Determine the [X, Y] coordinate at the center of the cell enclosing the given text.  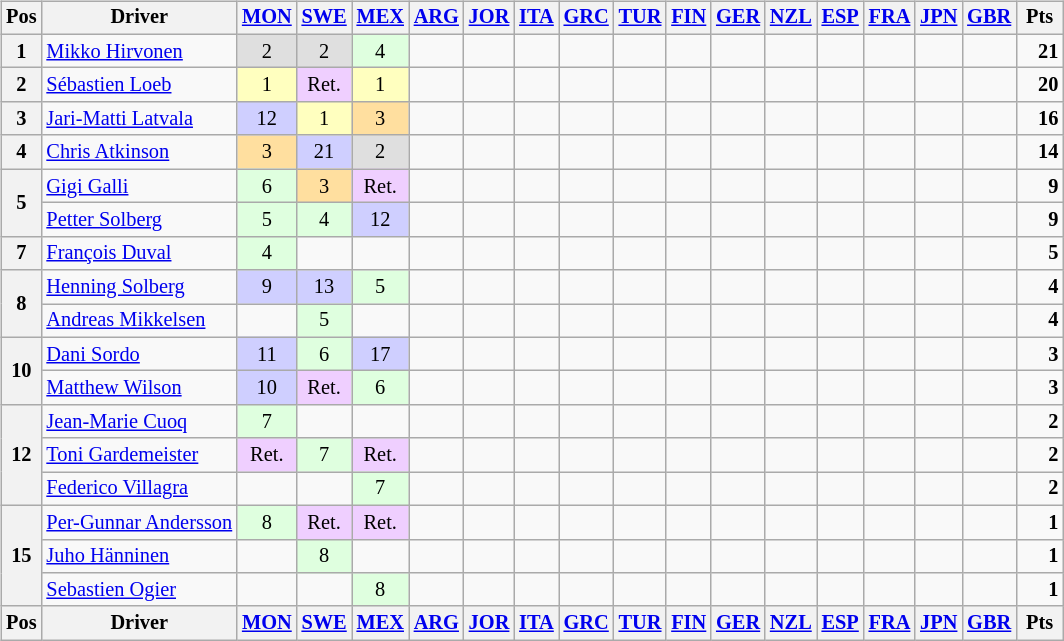
Jari-Matti Latvala [139, 119]
Petter Solberg [139, 220]
11 [267, 354]
Jean-Marie Cuoq [139, 422]
Toni Gardemeister [139, 455]
Chris Atkinson [139, 152]
Matthew Wilson [139, 388]
Andreas Mikkelsen [139, 321]
Henning Solberg [139, 287]
17 [380, 354]
13 [324, 287]
20 [1040, 85]
Sébastien Loeb [139, 85]
Dani Sordo [139, 354]
Gigi Galli [139, 186]
14 [1040, 152]
Per-Gunnar Andersson [139, 522]
Juho Hänninen [139, 556]
16 [1040, 119]
15 [21, 556]
Federico Villagra [139, 489]
Sebastien Ogier [139, 590]
Mikko Hirvonen [139, 51]
François Duval [139, 253]
